Extract the [x, y] coordinate from the center of the cell holding the provided text.  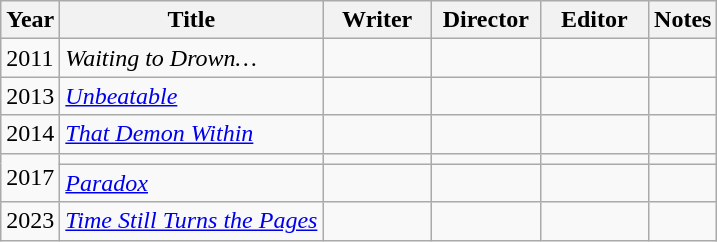
Paradox [192, 183]
Title [192, 20]
Year [30, 20]
Time Still Turns the Pages [192, 221]
Editor [594, 20]
Director [486, 20]
2023 [30, 221]
Notes [683, 20]
That Demon Within [192, 134]
2014 [30, 134]
Waiting to Drown… [192, 58]
Writer [378, 20]
2011 [30, 58]
Unbeatable [192, 96]
2017 [30, 178]
2013 [30, 96]
